Locate the cell with the specified text and output its (X, Y) center coordinate. 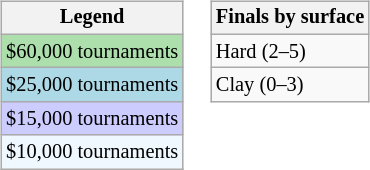
$60,000 tournaments (92, 51)
$15,000 tournaments (92, 119)
Hard (2–5) (290, 51)
$25,000 tournaments (92, 85)
Legend (92, 18)
Clay (0–3) (290, 85)
Finals by surface (290, 18)
$10,000 tournaments (92, 152)
